Return the [x, y] coordinate for the center point of the cell that contains the specified text.  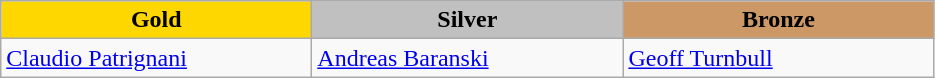
Andreas Baranski [468, 58]
Bronze [778, 20]
Silver [468, 20]
Claudio Patrignani [156, 58]
Geoff Turnbull [778, 58]
Gold [156, 20]
